Find where the given text appears and provide that cell's center as (X, Y) coordinate. 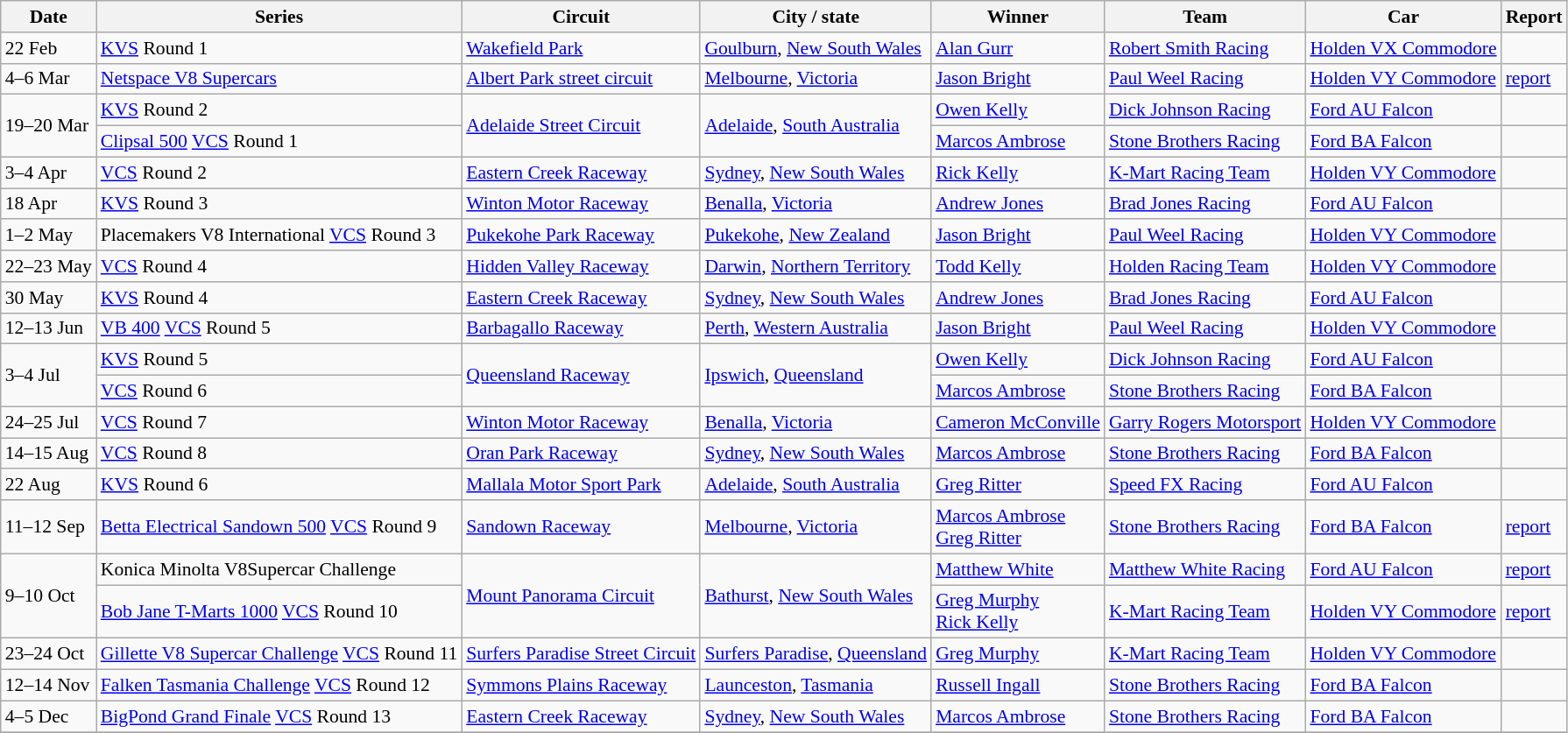
Circuit (581, 17)
KVS Round 4 (279, 298)
Winner (1018, 17)
Report (1535, 17)
VCS Round 6 (279, 391)
BigPond Grand Finale VCS Round 13 (279, 716)
Greg MurphyRick Kelly (1018, 611)
Barbagallo Raceway (581, 328)
Darwin, Northern Territory (816, 266)
24–25 Jul (49, 422)
VCS Round 4 (279, 266)
22 Aug (49, 485)
Date (49, 17)
12–13 Jun (49, 328)
Matthew White (1018, 569)
Mount Panorama Circuit (581, 596)
Greg Murphy (1018, 654)
KVS Round 1 (279, 48)
Marcos Ambrose Greg Ritter (1018, 527)
KVS Round 5 (279, 360)
Series (279, 17)
12–14 Nov (49, 686)
Perth, Western Australia (816, 328)
Betta Electrical Sandown 500 VCS Round 9 (279, 527)
Sandown Raceway (581, 527)
19–20 Mar (49, 126)
3–4 Apr (49, 173)
Surfers Paradise Street Circuit (581, 654)
1–2 May (49, 236)
Speed FX Racing (1205, 485)
3–4 Jul (49, 375)
Holden Racing Team (1205, 266)
Symmons Plains Raceway (581, 686)
Team (1205, 17)
Konica Minolta V8Supercar Challenge (279, 569)
Adelaide Street Circuit (581, 126)
Russell Ingall (1018, 686)
Queensland Raceway (581, 375)
Clipsal 500 VCS Round 1 (279, 142)
18 Apr (49, 204)
4–5 Dec (49, 716)
Mallala Motor Sport Park (581, 485)
9–10 Oct (49, 596)
Robert Smith Racing (1205, 48)
30 May (49, 298)
Matthew White Racing (1205, 569)
Surfers Paradise, Queensland (816, 654)
KVS Round 3 (279, 204)
Todd Kelly (1018, 266)
Alan Gurr (1018, 48)
Goulburn, New South Wales (816, 48)
VCS Round 7 (279, 422)
Albert Park street circuit (581, 79)
Wakefield Park (581, 48)
City / state (816, 17)
23–24 Oct (49, 654)
Placemakers V8 International VCS Round 3 (279, 236)
Pukekohe, New Zealand (816, 236)
4–6 Mar (49, 79)
Launceston, Tasmania (816, 686)
Cameron McConville (1018, 422)
VB 400 VCS Round 5 (279, 328)
Netspace V8 Supercars (279, 79)
Pukekohe Park Raceway (581, 236)
KVS Round 2 (279, 110)
Bathurst, New South Wales (816, 596)
Garry Rogers Motorsport (1205, 422)
KVS Round 6 (279, 485)
Oran Park Raceway (581, 454)
Rick Kelly (1018, 173)
VCS Round 8 (279, 454)
Hidden Valley Raceway (581, 266)
Falken Tasmania Challenge VCS Round 12 (279, 686)
Bob Jane T-Marts 1000 VCS Round 10 (279, 611)
Ipswich, Queensland (816, 375)
VCS Round 2 (279, 173)
Gillette V8 Supercar Challenge VCS Round 11 (279, 654)
Car (1403, 17)
11–12 Sep (49, 527)
22 Feb (49, 48)
14–15 Aug (49, 454)
Greg Ritter (1018, 485)
Holden VX Commodore (1403, 48)
22–23 May (49, 266)
